Find where the given text appears and provide that cell's center as (x, y) coordinate. 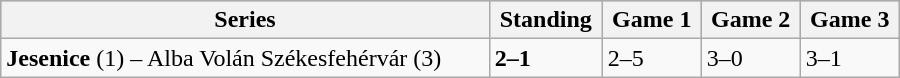
Game 1 (652, 20)
3–1 (850, 58)
3–0 (750, 58)
Jesenice (1) – Alba Volán Székesfehérvár (3) (246, 58)
Game 2 (750, 20)
Series (246, 20)
Game 3 (850, 20)
2–5 (652, 58)
Standing (546, 20)
2–1 (546, 58)
